Extract the [x, y] coordinate from the center of the cell holding the provided text.  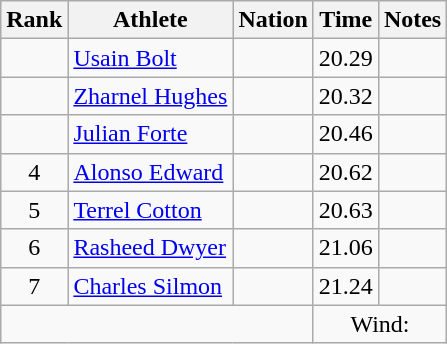
20.29 [346, 58]
Time [346, 20]
Nation [273, 20]
20.32 [346, 96]
Athlete [150, 20]
20.63 [346, 210]
Rank [34, 20]
21.06 [346, 248]
Julian Forte [150, 134]
Terrel Cotton [150, 210]
Alonso Edward [150, 172]
4 [34, 172]
6 [34, 248]
5 [34, 210]
Wind: [380, 324]
Notes [412, 20]
20.46 [346, 134]
Zharnel Hughes [150, 96]
Rasheed Dwyer [150, 248]
21.24 [346, 286]
Charles Silmon [150, 286]
Usain Bolt [150, 58]
7 [34, 286]
20.62 [346, 172]
